Detect which cell encompasses the target text, then output its (X, Y) center coordinate. 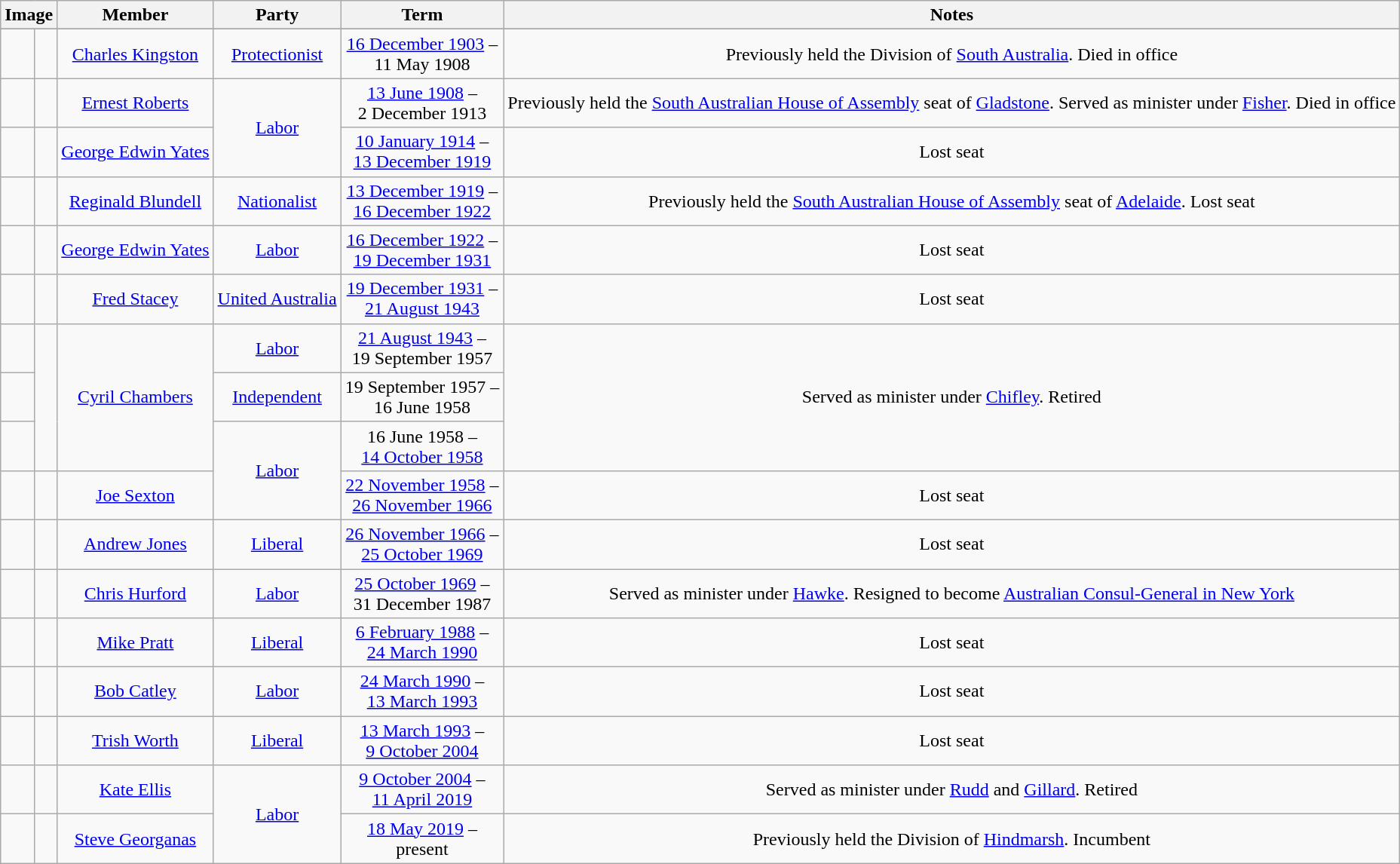
Served as minister under Chifley. Retired (951, 397)
18 May 2019 –present (422, 838)
Served as minister under Rudd and Gillard. Retired (951, 790)
Mike Pratt (136, 642)
Cyril Chambers (136, 397)
Trish Worth (136, 740)
6 February 1988 –24 March 1990 (422, 642)
Joe Sexton (136, 495)
26 November 1966 –25 October 1969 (422, 544)
19 December 1931 –21 August 1943 (422, 299)
Member (136, 15)
13 March 1993 –9 October 2004 (422, 740)
Protectionist (277, 54)
10 January 1914 –13 December 1919 (422, 152)
Ernest Roberts (136, 103)
Previously held the Division of South Australia. Died in office (951, 54)
Previously held the Division of Hindmarsh. Incumbent (951, 838)
13 December 1919 –16 December 1922 (422, 201)
16 June 1958 –14 October 1958 (422, 446)
16 December 1903 –11 May 1908 (422, 54)
Term (422, 15)
United Australia (277, 299)
Previously held the South Australian House of Assembly seat of Adelaide. Lost seat (951, 201)
Steve Georganas (136, 838)
Bob Catley (136, 692)
Served as minister under Hawke. Resigned to become Australian Consul-General in New York (951, 593)
Fred Stacey (136, 299)
Notes (951, 15)
Reginald Blundell (136, 201)
21 August 1943 –19 September 1957 (422, 348)
Previously held the South Australian House of Assembly seat of Gladstone. Served as minister under Fisher. Died in office (951, 103)
19 September 1957 –16 June 1958 (422, 397)
9 October 2004 –11 April 2019 (422, 790)
16 December 1922 –19 December 1931 (422, 250)
25 October 1969 –31 December 1987 (422, 593)
Chris Hurford (136, 593)
Independent (277, 397)
Party (277, 15)
Image (29, 15)
22 November 1958 –26 November 1966 (422, 495)
24 March 1990 –13 March 1993 (422, 692)
Kate Ellis (136, 790)
13 June 1908 –2 December 1913 (422, 103)
Nationalist (277, 201)
Andrew Jones (136, 544)
Charles Kingston (136, 54)
